From the cell containing the given text, extract its center point as [x, y] coordinate. 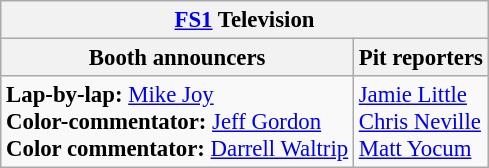
Booth announcers [178, 58]
Jamie LittleChris NevilleMatt Yocum [420, 122]
Pit reporters [420, 58]
Lap-by-lap: Mike Joy Color-commentator: Jeff Gordon Color commentator: Darrell Waltrip [178, 122]
FS1 Television [245, 20]
